From the cell containing the given text, extract its center point as (X, Y) coordinate. 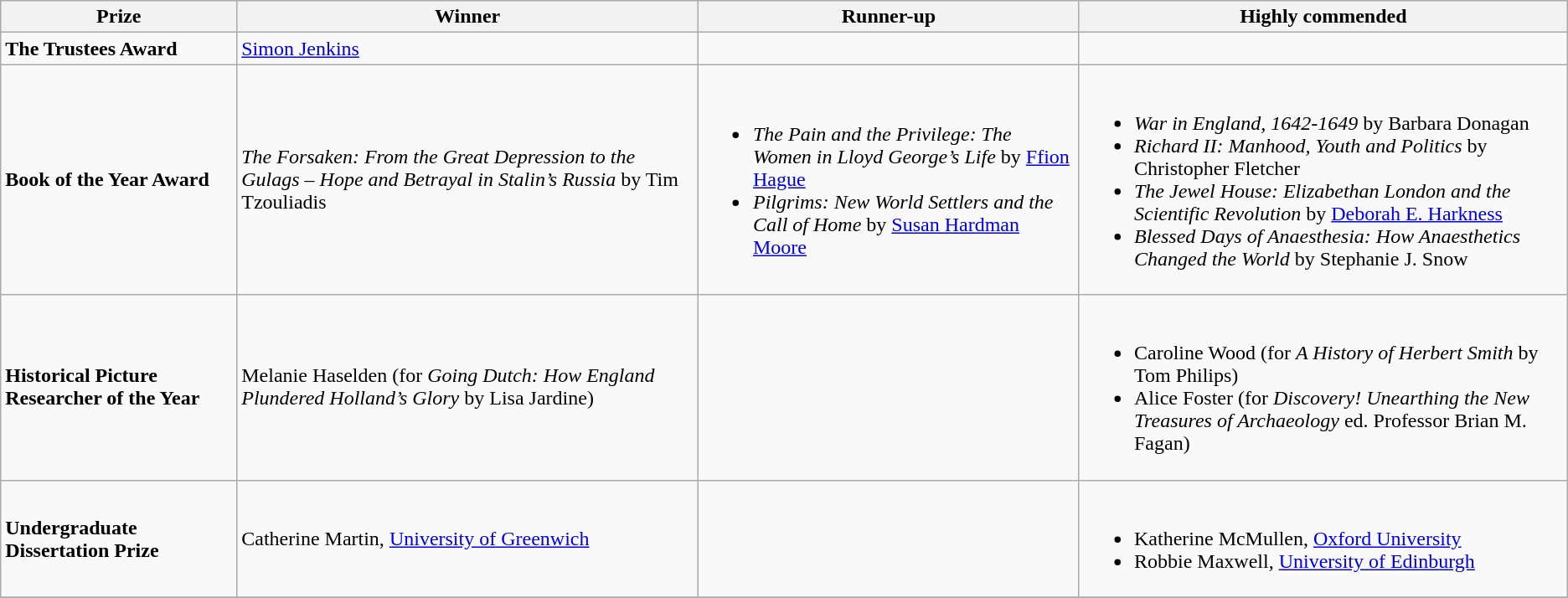
Highly commended (1323, 17)
Catherine Martin, University of Greenwich (467, 539)
Historical Picture Researcher of the Year (119, 387)
Simon Jenkins (467, 49)
The Pain and the Privilege: The Women in Lloyd George’s Life by Ffion HaguePilgrims: New World Settlers and the Call of Home by Susan Hardman Moore (888, 179)
Undergraduate Dissertation Prize (119, 539)
The Trustees Award (119, 49)
The Forsaken: From the Great Depression to the Gulags – Hope and Betrayal in Stalin’s Russia by Tim Tzouliadis (467, 179)
Runner-up (888, 17)
Book of the Year Award (119, 179)
Winner (467, 17)
Prize (119, 17)
Katherine McMullen, Oxford UniversityRobbie Maxwell, University of Edinburgh (1323, 539)
Melanie Haselden (for Going Dutch: How England Plundered Holland’s Glory by Lisa Jardine) (467, 387)
